From the cell containing the given text, extract its center point as (X, Y) coordinate. 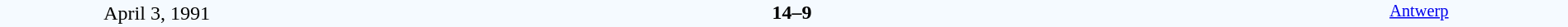
April 3, 1991 (157, 13)
Antwerp (1419, 13)
14–9 (791, 12)
